Find where the given text appears and provide that cell's center as (x, y) coordinate. 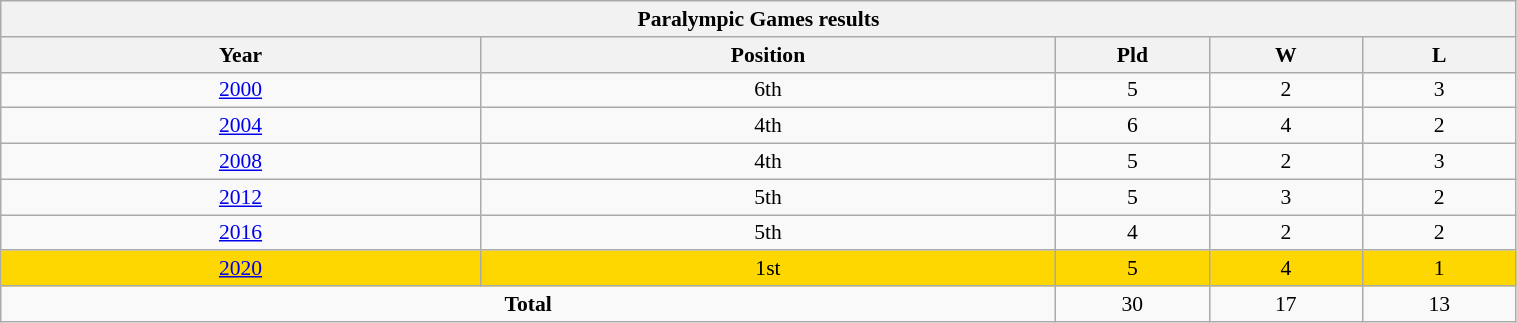
Paralympic Games results (758, 19)
2000 (241, 90)
6th (768, 90)
Total (528, 304)
2012 (241, 197)
2004 (241, 126)
30 (1132, 304)
6 (1132, 126)
17 (1286, 304)
2020 (241, 269)
L (1440, 55)
Pld (1132, 55)
13 (1440, 304)
W (1286, 55)
Position (768, 55)
Year (241, 55)
2008 (241, 162)
2016 (241, 233)
1 (1440, 269)
1st (768, 269)
